Output the [x, y] coordinate of the center of the cell containing the given text.  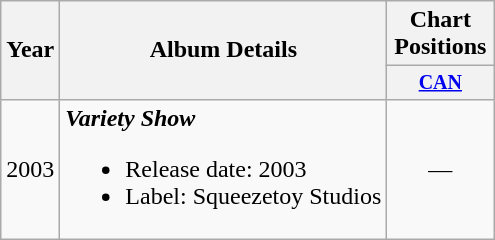
Year [30, 50]
Variety ShowRelease date: 2003Label: Squeezetoy Studios [224, 169]
CAN [440, 82]
— [440, 169]
Chart Positions [440, 34]
Album Details [224, 50]
2003 [30, 169]
